Provide the [x, y] coordinate of the cell's center where the given text is located.  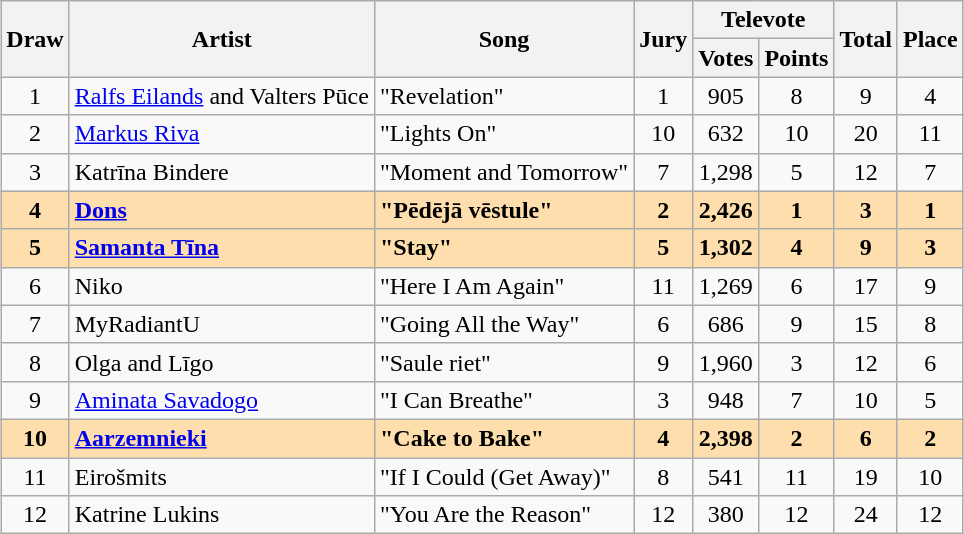
Jury [664, 39]
541 [726, 477]
Votes [726, 58]
Samanta Tīna [222, 248]
Niko [222, 286]
1,960 [726, 362]
Place [930, 39]
"Going All the Way" [504, 324]
Televote [764, 20]
19 [866, 477]
"Stay" [504, 248]
17 [866, 286]
905 [726, 96]
Song [504, 39]
"Revelation" [504, 96]
"Saule riet" [504, 362]
Aarzemnieki [222, 438]
15 [866, 324]
1,269 [726, 286]
Total [866, 39]
24 [866, 515]
Aminata Savadogo [222, 400]
"You Are the Reason" [504, 515]
Ralfs Eilands and Valters Pūce [222, 96]
380 [726, 515]
1,298 [726, 172]
Olga and Līgo [222, 362]
Artist [222, 39]
"Moment and Tomorrow" [504, 172]
2,426 [726, 210]
"If I Could (Get Away)" [504, 477]
Markus Riva [222, 134]
"I Can Breathe" [504, 400]
"Lights On" [504, 134]
Katrīna Bindere [222, 172]
"Here I Am Again" [504, 286]
Katrine Lukins [222, 515]
"Cake to Bake" [504, 438]
Draw [35, 39]
Eirošmits [222, 477]
632 [726, 134]
1,302 [726, 248]
"Pēdējā vēstule" [504, 210]
20 [866, 134]
686 [726, 324]
Points [796, 58]
948 [726, 400]
2,398 [726, 438]
MyRadiantU [222, 324]
Dons [222, 210]
